Return the [X, Y] coordinate for the center point of the cell that contains the specified text.  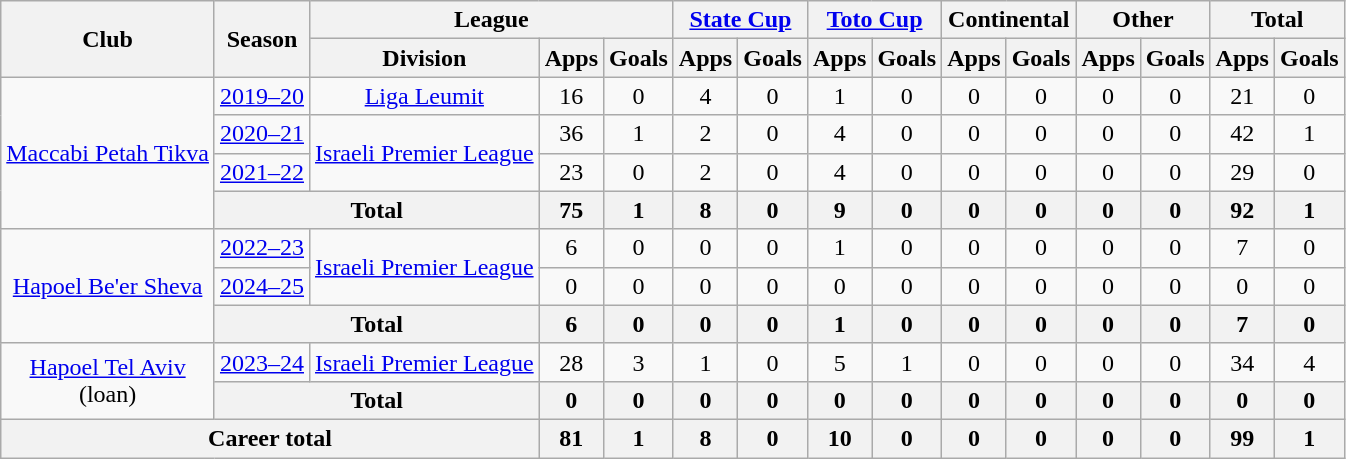
75 [571, 210]
2023–24 [262, 362]
League [492, 20]
29 [1242, 172]
Season [262, 39]
3 [639, 362]
34 [1242, 362]
Maccabi Petah Tikva [108, 153]
9 [839, 210]
21 [1242, 96]
Division [425, 58]
Liga Leumit [425, 96]
2024–25 [262, 286]
Hapoel Tel Aviv(loan) [108, 381]
92 [1242, 210]
99 [1242, 438]
Toto Cup [874, 20]
23 [571, 172]
81 [571, 438]
2020–21 [262, 134]
State Cup [740, 20]
16 [571, 96]
Club [108, 39]
10 [839, 438]
Career total [270, 438]
5 [839, 362]
Hapoel Be'er Sheva [108, 286]
36 [571, 134]
Other [1143, 20]
2019–20 [262, 96]
28 [571, 362]
2022–23 [262, 248]
Continental [1009, 20]
2021–22 [262, 172]
42 [1242, 134]
